Determine the [X, Y] coordinate at the center of the cell enclosing the given text.  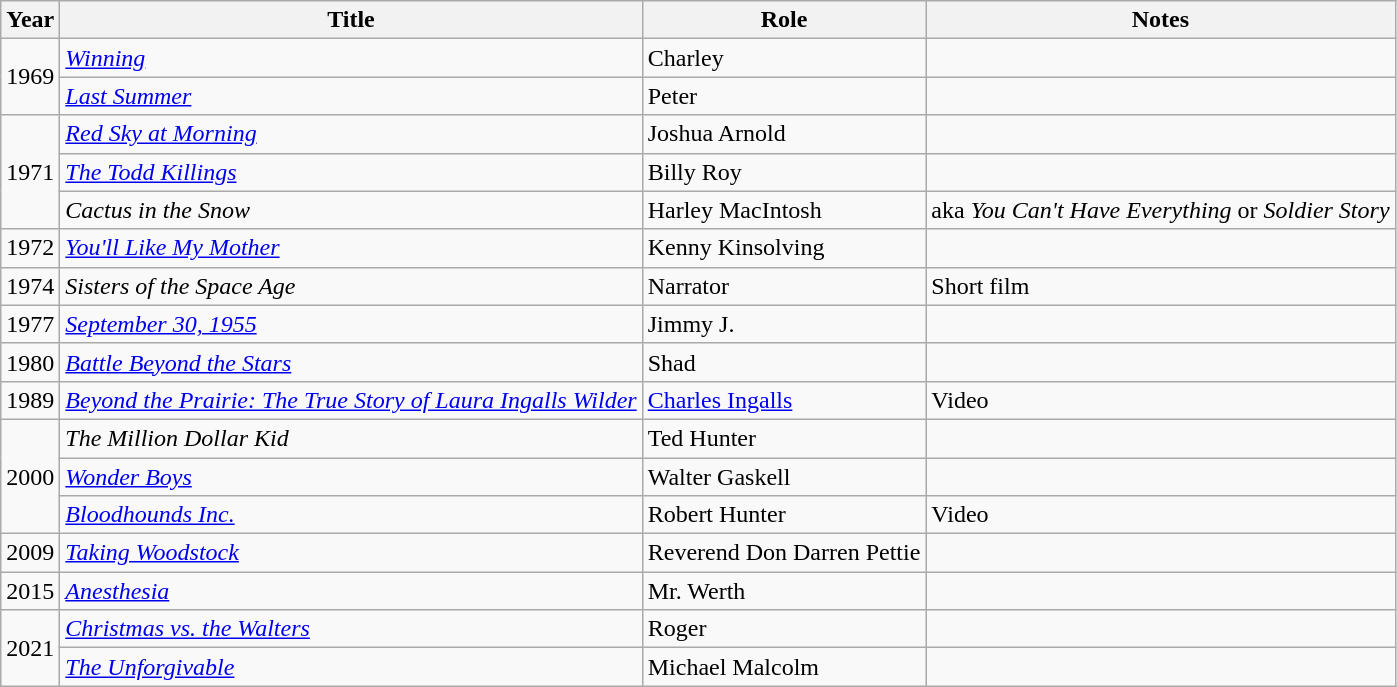
Charles Ingalls [784, 400]
Taking Woodstock [351, 553]
The Million Dollar Kid [351, 438]
Bloodhounds Inc. [351, 515]
Wonder Boys [351, 477]
Beyond the Prairie: The True Story of Laura Ingalls Wilder [351, 400]
Joshua Arnold [784, 134]
Role [784, 20]
Reverend Don Darren Pettie [784, 553]
2009 [30, 553]
Title [351, 20]
Sisters of the Space Age [351, 286]
Cactus in the Snow [351, 210]
aka You Can't Have Everything or Soldier Story [1160, 210]
Michael Malcolm [784, 667]
1969 [30, 77]
Charley [784, 58]
Notes [1160, 20]
The Todd Killings [351, 172]
1980 [30, 362]
You'll Like My Mother [351, 248]
Shad [784, 362]
Narrator [784, 286]
Year [30, 20]
2021 [30, 648]
1977 [30, 324]
Walter Gaskell [784, 477]
September 30, 1955 [351, 324]
2000 [30, 476]
1972 [30, 248]
Winning [351, 58]
Mr. Werth [784, 591]
Kenny Kinsolving [784, 248]
Jimmy J. [784, 324]
Christmas vs. the Walters [351, 629]
Roger [784, 629]
1971 [30, 172]
1989 [30, 400]
Harley MacIntosh [784, 210]
The Unforgivable [351, 667]
Billy Roy [784, 172]
Anesthesia [351, 591]
Short film [1160, 286]
Red Sky at Morning [351, 134]
2015 [30, 591]
Battle Beyond the Stars [351, 362]
Peter [784, 96]
Last Summer [351, 96]
1974 [30, 286]
Robert Hunter [784, 515]
Ted Hunter [784, 438]
